Identify which cell holds the provided text, then report its (X, Y) central coordinate. 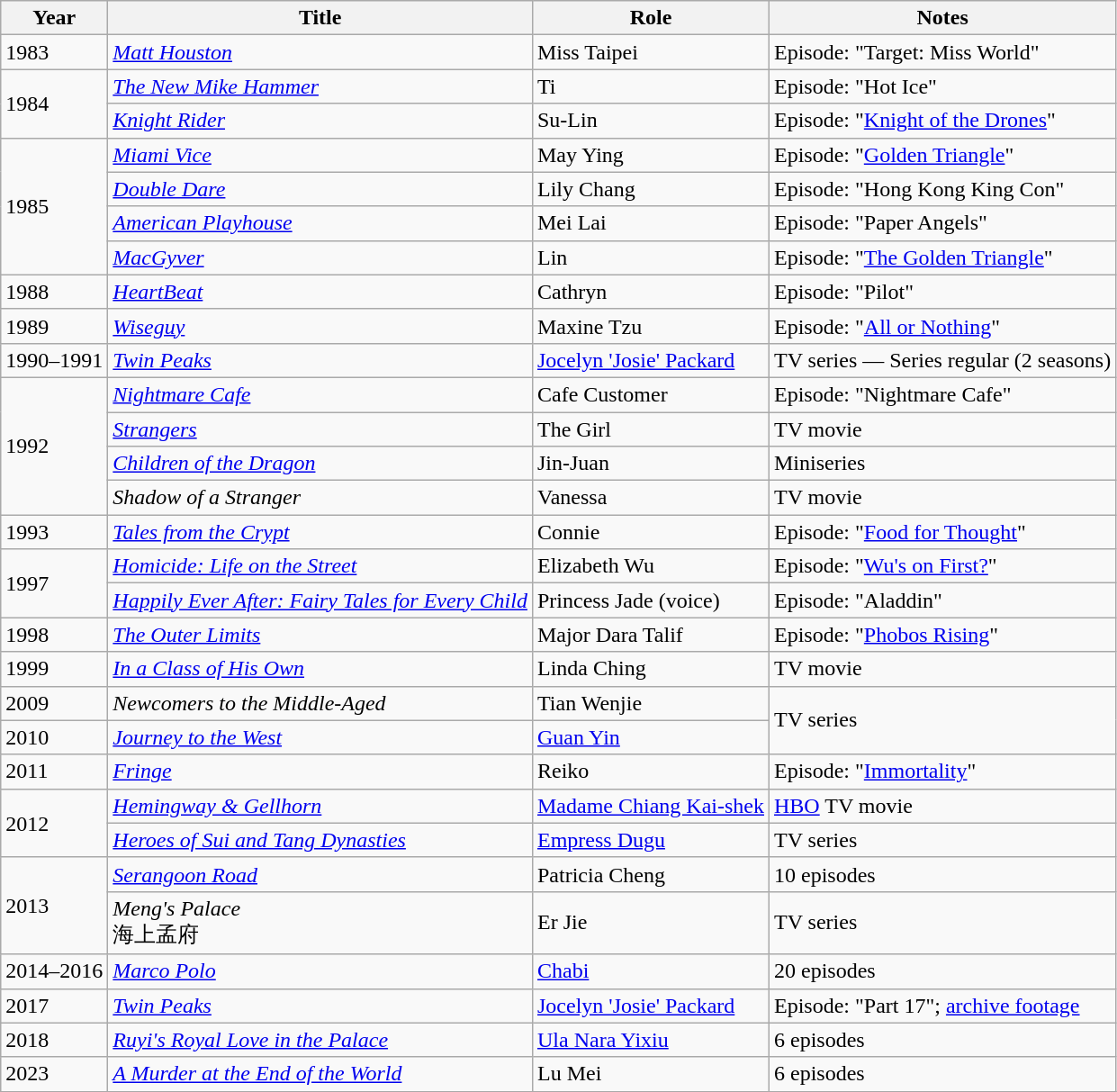
1983 (54, 52)
Mei Lai (650, 223)
Nightmare Cafe (320, 394)
May Ying (650, 155)
Episode: "All or Nothing" (941, 326)
Episode: "Part 17"; archive footage (941, 1006)
Homicide: Life on the Street (320, 566)
Episode: "Wu's on First?" (941, 566)
The Girl (650, 429)
Episode: "Immortality" (941, 772)
HeartBeat (320, 292)
1989 (54, 326)
Double Dare (320, 189)
Linda Ching (650, 669)
Chabi (650, 971)
2018 (54, 1040)
Serangoon Road (320, 874)
Heroes of Sui and Tang Dynasties (320, 840)
1999 (54, 669)
Title (320, 18)
2013 (54, 906)
2023 (54, 1074)
Empress Dugu (650, 840)
Strangers (320, 429)
The New Mike Hammer (320, 86)
Vanessa (650, 498)
Shadow of a Stranger (320, 498)
Lin (650, 257)
1988 (54, 292)
Marco Polo (320, 971)
Fringe (320, 772)
1990–1991 (54, 360)
Episode: "Phobos Rising" (941, 635)
Matt Houston (320, 52)
1993 (54, 532)
Madame Chiang Kai-shek (650, 806)
TV series — Series regular (2 seasons) (941, 360)
Jin-Juan (650, 464)
Episode: "Hot Ice" (941, 86)
Episode: "Pilot" (941, 292)
Episode: "The Golden Triangle" (941, 257)
Er Jie (650, 923)
1984 (54, 104)
Meng's Palace海上孟府 (320, 923)
Episode: "Aladdin" (941, 600)
Episode: "Golden Triangle" (941, 155)
Miniseries (941, 464)
Princess Jade (voice) (650, 600)
Tales from the Crypt (320, 532)
Su-Lin (650, 121)
Patricia Cheng (650, 874)
Episode: "Hong Kong King Con" (941, 189)
Maxine Tzu (650, 326)
Major Dara Talif (650, 635)
2010 (54, 737)
In a Class of His Own (320, 669)
Happily Ever After: Fairy Tales for Every Child (320, 600)
10 episodes (941, 874)
Role (650, 18)
Tian Wenjie (650, 703)
Journey to the West (320, 737)
Connie (650, 532)
2011 (54, 772)
Episode: "Nightmare Cafe" (941, 394)
Lily Chang (650, 189)
MacGyver (320, 257)
Cathryn (650, 292)
Cafe Customer (650, 394)
1985 (54, 206)
Reiko (650, 772)
2014–2016 (54, 971)
Knight Rider (320, 121)
Hemingway & Gellhorn (320, 806)
Ti (650, 86)
Wiseguy (320, 326)
Episode: "Food for Thought" (941, 532)
Ruyi's Royal Love in the Palace (320, 1040)
Episode: "Target: Miss World" (941, 52)
1997 (54, 583)
HBO TV movie (941, 806)
Notes (941, 18)
1992 (54, 446)
Newcomers to the Middle-Aged (320, 703)
Ula Nara Yixiu (650, 1040)
2017 (54, 1006)
Episode: "Paper Angels" (941, 223)
American Playhouse (320, 223)
Lu Mei (650, 1074)
Elizabeth Wu (650, 566)
1998 (54, 635)
Episode: "Knight of the Drones" (941, 121)
Miami Vice (320, 155)
Children of the Dragon (320, 464)
20 episodes (941, 971)
A Murder at the End of the World (320, 1074)
2012 (54, 823)
The Outer Limits (320, 635)
Guan Yin (650, 737)
Miss Taipei (650, 52)
Year (54, 18)
2009 (54, 703)
